Return the (X, Y) coordinate for the center point of the cell that contains the specified text.  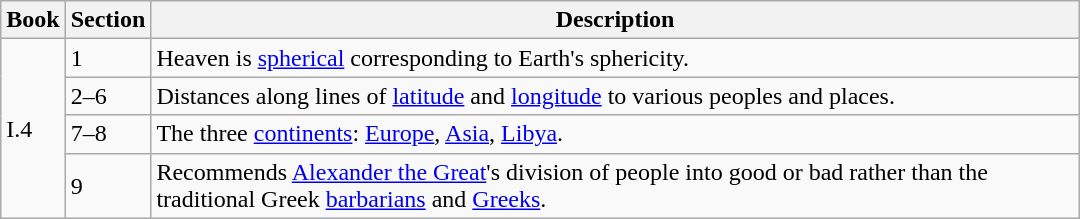
1 (108, 58)
Section (108, 20)
9 (108, 186)
Description (615, 20)
Book (33, 20)
7–8 (108, 134)
I.4 (33, 128)
The three continents: Europe, Asia, Libya. (615, 134)
2–6 (108, 96)
Distances along lines of latitude and longitude to various peoples and places. (615, 96)
Recommends Alexander the Great's division of people into good or bad rather than the traditional Greek barbarians and Greeks. (615, 186)
Heaven is spherical corresponding to Earth's sphericity. (615, 58)
